Return [x, y] of the center of cell containing provided text 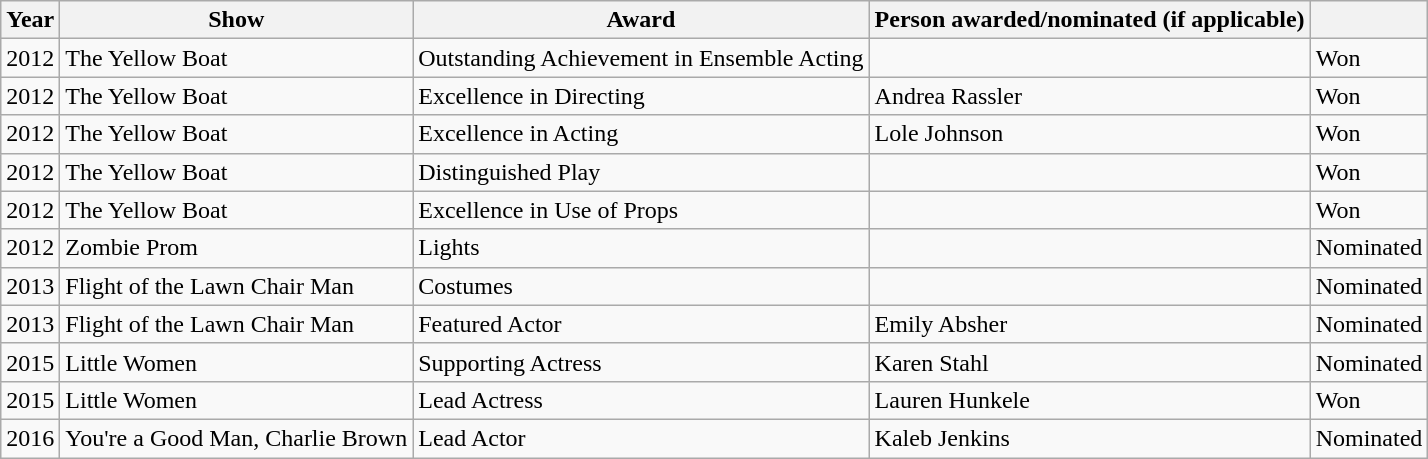
Person awarded/nominated (if applicable) [1090, 20]
Zombie Prom [236, 248]
Outstanding Achievement in Ensemble Acting [641, 58]
Costumes [641, 286]
Lauren Hunkele [1090, 400]
Kaleb Jenkins [1090, 438]
Emily Absher [1090, 324]
You're a Good Man, Charlie Brown [236, 438]
Lead Actor [641, 438]
2016 [30, 438]
Karen Stahl [1090, 362]
Andrea Rassler [1090, 96]
Featured Actor [641, 324]
Award [641, 20]
Excellence in Directing [641, 96]
Lights [641, 248]
Lead Actress [641, 400]
Year [30, 20]
Excellence in Acting [641, 134]
Supporting Actress [641, 362]
Excellence in Use of Props [641, 210]
Distinguished Play [641, 172]
Show [236, 20]
Lole Johnson [1090, 134]
